For the text-containing cell, return its midpoint in (X, Y) coordinate format. 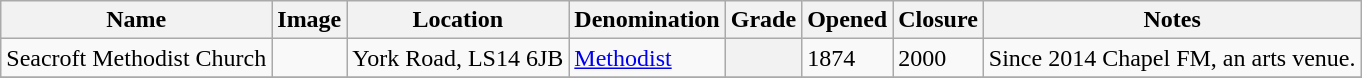
1874 (848, 58)
Name (136, 20)
Location (458, 20)
2000 (938, 58)
Denomination (647, 20)
York Road, LS14 6JB (458, 58)
Closure (938, 20)
Seacroft Methodist Church (136, 58)
Methodist (647, 58)
Notes (1172, 20)
Image (310, 20)
Opened (848, 20)
Grade (763, 20)
Since 2014 Chapel FM, an arts venue. (1172, 58)
